Scan for the cell matching the given text and deliver its [x, y] coordinate at center. 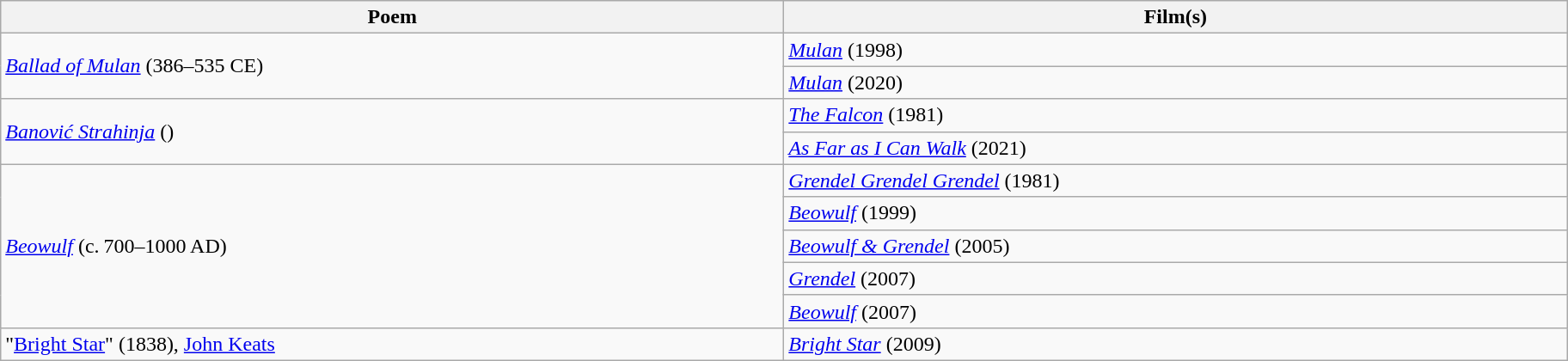
Beowulf (c. 700–1000 AD) [392, 246]
Beowulf & Grendel (2005) [1176, 246]
As Far as I Can Walk (2021) [1176, 148]
Grendel Grendel Grendel (1981) [1176, 180]
Beowulf (2007) [1176, 311]
Mulan (2020) [1176, 83]
Bright Star (2009) [1176, 344]
The Falcon (1981) [1176, 115]
"Bright Star" (1838), John Keats [392, 344]
Film(s) [1176, 17]
Poem [392, 17]
Banović Strahinja () [392, 132]
Ballad of Mulan (386–535 CE) [392, 66]
Grendel (2007) [1176, 278]
Mulan (1998) [1176, 50]
Beowulf (1999) [1176, 213]
